Identify which cell holds the provided text, then report its (x, y) central coordinate. 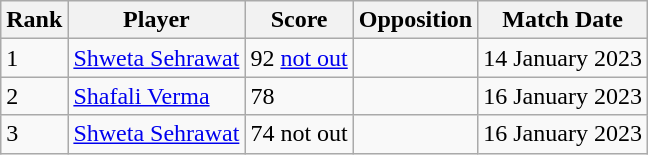
Match Date (563, 20)
78 (299, 96)
92 not out (299, 58)
Rank (34, 20)
1 (34, 58)
14 January 2023 (563, 58)
Score (299, 20)
Player (156, 20)
2 (34, 96)
3 (34, 134)
74 not out (299, 134)
Opposition (415, 20)
Shafali Verma (156, 96)
